Identify which cell holds the provided text, then report its [X, Y] central coordinate. 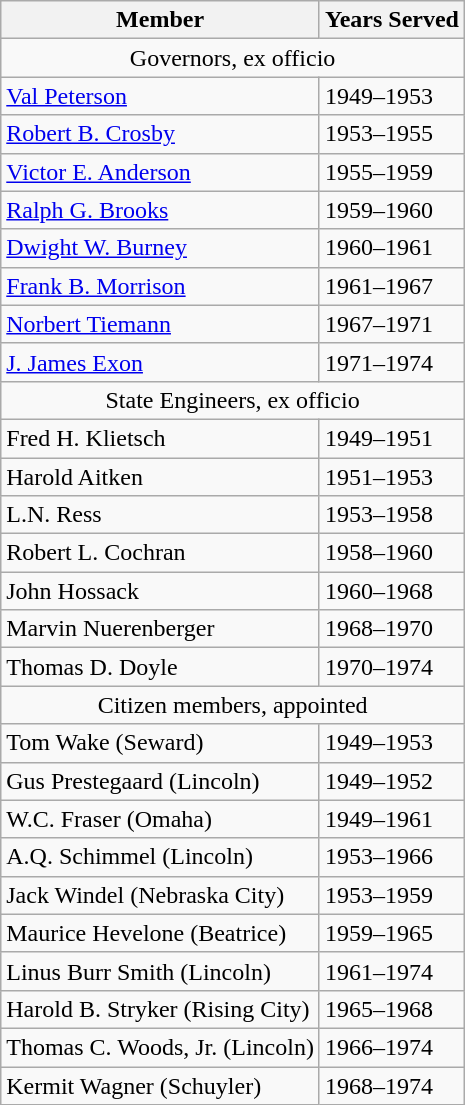
1961–1967 [392, 286]
1960–1968 [392, 591]
1970–1974 [392, 667]
1966–1974 [392, 1047]
Thomas C. Woods, Jr. (Lincoln) [160, 1047]
Marvin Nuerenberger [160, 629]
Governors, ex officio [233, 58]
Maurice Hevelone (Beatrice) [160, 933]
Thomas D. Doyle [160, 667]
Harold B. Stryker (Rising City) [160, 1009]
1971–1974 [392, 362]
1959–1965 [392, 933]
1949–1961 [392, 819]
Val Peterson [160, 96]
1949–1952 [392, 781]
Kermit Wagner (Schuyler) [160, 1085]
1967–1971 [392, 324]
1958–1960 [392, 553]
1953–1958 [392, 515]
1953–1966 [392, 857]
1951–1953 [392, 477]
Robert B. Crosby [160, 134]
Victor E. Anderson [160, 172]
W.C. Fraser (Omaha) [160, 819]
Dwight W. Burney [160, 248]
Ralph G. Brooks [160, 210]
Harold Aitken [160, 477]
Gus Prestegaard (Lincoln) [160, 781]
A.Q. Schimmel (Lincoln) [160, 857]
1955–1959 [392, 172]
Frank B. Morrison [160, 286]
J. James Exon [160, 362]
Linus Burr Smith (Lincoln) [160, 971]
Robert L. Cochran [160, 553]
1965–1968 [392, 1009]
L.N. Ress [160, 515]
Citizen members, appointed [233, 705]
1961–1974 [392, 971]
State Engineers, ex officio [233, 400]
1960–1961 [392, 248]
1968–1974 [392, 1085]
1968–1970 [392, 629]
1959–1960 [392, 210]
1953–1955 [392, 134]
Norbert Tiemann [160, 324]
Years Served [392, 20]
John Hossack [160, 591]
1949–1951 [392, 438]
Jack Windel (Nebraska City) [160, 895]
Fred H. Klietsch [160, 438]
Tom Wake (Seward) [160, 743]
Member [160, 20]
1953–1959 [392, 895]
